Pinpoint the cell where the given text exists, returning its [X, Y] midpoint coordinate. 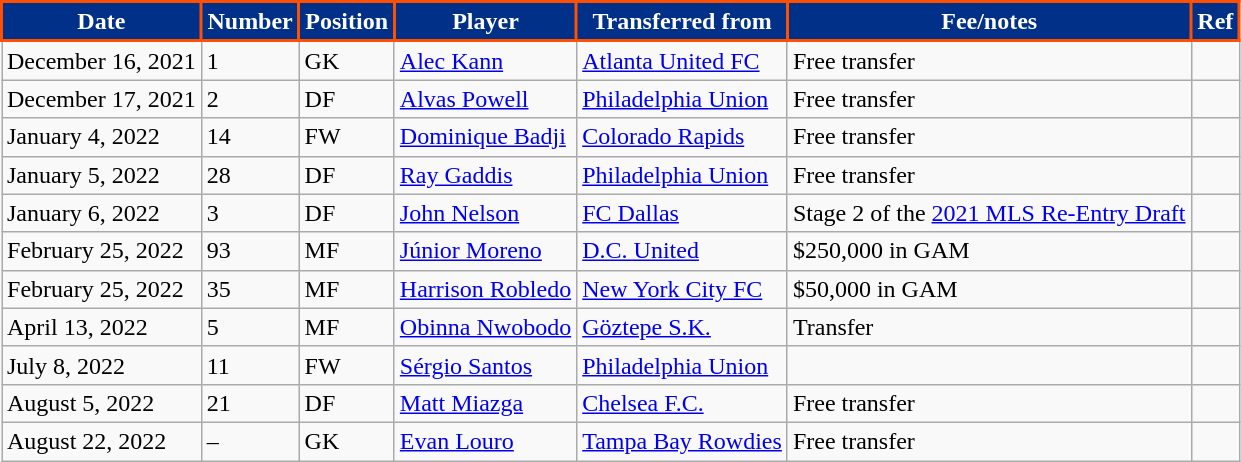
Stage 2 of the 2021 MLS Re-Entry Draft [989, 213]
Transfer [989, 327]
Evan Louro [485, 441]
5 [250, 327]
Harrison Robledo [485, 289]
Transferred from [682, 22]
Number [250, 22]
Fee/notes [989, 22]
January 4, 2022 [102, 137]
Alec Kann [485, 60]
– [250, 441]
January 5, 2022 [102, 175]
28 [250, 175]
11 [250, 365]
Dominique Badji [485, 137]
August 22, 2022 [102, 441]
December 16, 2021 [102, 60]
1 [250, 60]
D.C. United [682, 251]
$250,000 in GAM [989, 251]
John Nelson [485, 213]
July 8, 2022 [102, 365]
14 [250, 137]
Alvas Powell [485, 99]
93 [250, 251]
August 5, 2022 [102, 403]
3 [250, 213]
Júnior Moreno [485, 251]
Atlanta United FC [682, 60]
Colorado Rapids [682, 137]
Matt Miazga [485, 403]
Ray Gaddis [485, 175]
35 [250, 289]
January 6, 2022 [102, 213]
Position [346, 22]
Sérgio Santos [485, 365]
New York City FC [682, 289]
$50,000 in GAM [989, 289]
21 [250, 403]
Obinna Nwobodo [485, 327]
2 [250, 99]
Göztepe S.K. [682, 327]
FC Dallas [682, 213]
April 13, 2022 [102, 327]
Tampa Bay Rowdies [682, 441]
Ref [1216, 22]
Date [102, 22]
Chelsea F.C. [682, 403]
Player [485, 22]
December 17, 2021 [102, 99]
